Return [X, Y] of the center of cell containing provided text 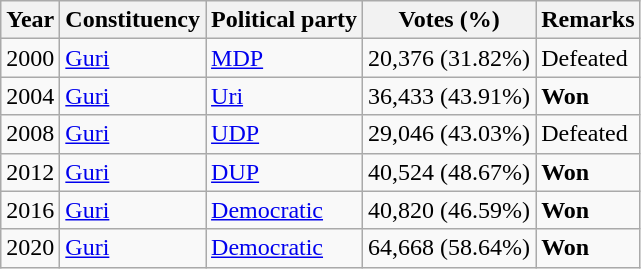
29,046 (43.03%) [450, 134]
Remarks [588, 20]
Votes (%) [450, 20]
2008 [30, 134]
20,376 (31.82%) [450, 58]
2020 [30, 248]
2012 [30, 172]
MDP [284, 58]
36,433 (43.91%) [450, 96]
DUP [284, 172]
Uri [284, 96]
Constituency [133, 20]
UDP [284, 134]
2016 [30, 210]
2000 [30, 58]
2004 [30, 96]
40,820 (46.59%) [450, 210]
64,668 (58.64%) [450, 248]
Political party [284, 20]
Year [30, 20]
40,524 (48.67%) [450, 172]
